Output the [x, y] coordinate of the center of the cell containing the given text.  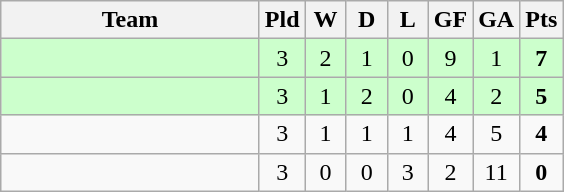
GA [496, 20]
D [366, 20]
Pld [282, 20]
Team [130, 20]
W [326, 20]
L [408, 20]
GF [450, 20]
7 [542, 58]
11 [496, 172]
9 [450, 58]
Pts [542, 20]
